Pinpoint the cell where the given text exists, returning its (x, y) midpoint coordinate. 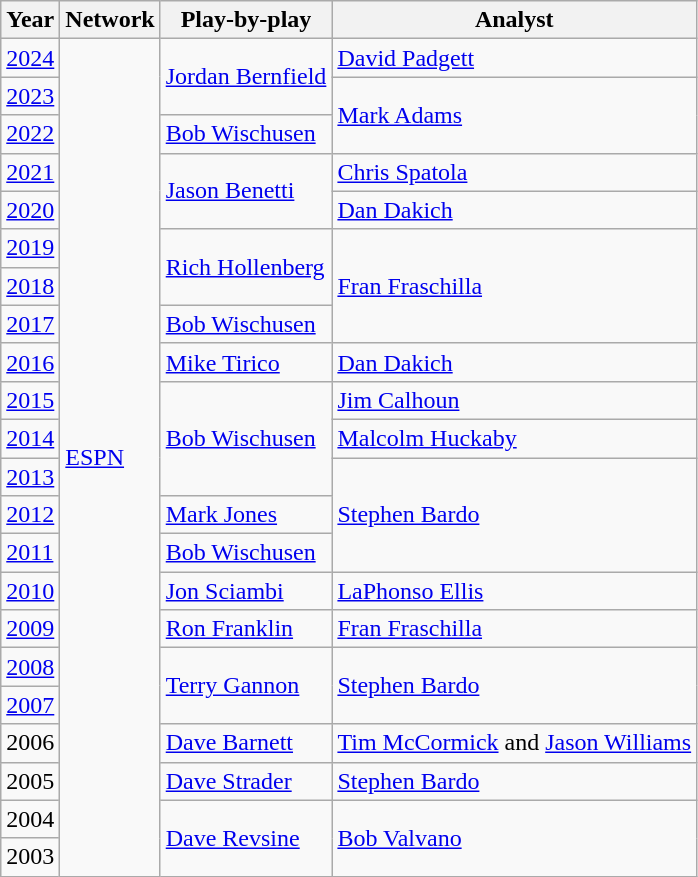
2013 (30, 477)
2020 (30, 210)
Dave Barnett (246, 743)
2004 (30, 819)
Jim Calhoun (514, 400)
2022 (30, 134)
2021 (30, 172)
2007 (30, 705)
Jordan Bernfield (246, 77)
Dave Strader (246, 781)
2012 (30, 515)
Bob Valvano (514, 838)
Network (110, 20)
2006 (30, 743)
Tim McCormick and Jason Williams (514, 743)
Play-by-play (246, 20)
2008 (30, 667)
Analyst (514, 20)
Dave Revsine (246, 838)
2016 (30, 362)
Year (30, 20)
Jon Sciambi (246, 591)
Mark Jones (246, 515)
2017 (30, 324)
ESPN (110, 458)
2023 (30, 96)
2015 (30, 400)
Ron Franklin (246, 629)
Rich Hollenberg (246, 267)
2024 (30, 58)
2018 (30, 286)
Malcolm Huckaby (514, 438)
Mark Adams (514, 115)
David Padgett (514, 58)
2005 (30, 781)
2003 (30, 857)
Chris Spatola (514, 172)
2019 (30, 248)
2011 (30, 553)
Jason Benetti (246, 191)
2010 (30, 591)
Mike Tirico (246, 362)
LaPhonso Ellis (514, 591)
2014 (30, 438)
2009 (30, 629)
Terry Gannon (246, 686)
